Capture the cell that displays the provided text and extract its (x, y) central coordinate. 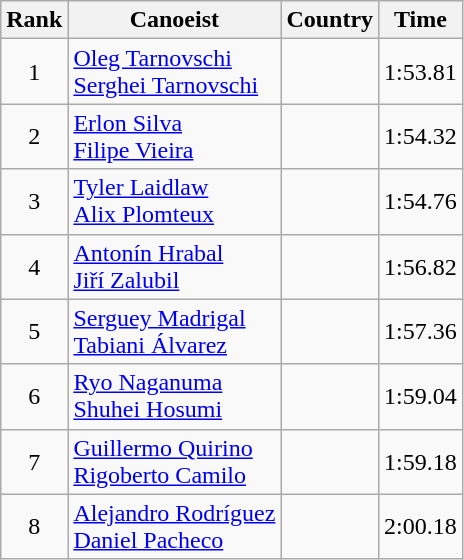
3 (34, 202)
Rank (34, 20)
7 (34, 462)
1:57.36 (421, 332)
Alejandro RodríguezDaniel Pacheco (174, 526)
8 (34, 526)
Canoeist (174, 20)
Ryo NaganumaShuhei Hosumi (174, 396)
Serguey MadrigalTabiani Álvarez (174, 332)
2:00.18 (421, 526)
5 (34, 332)
1:56.82 (421, 266)
4 (34, 266)
1 (34, 72)
Oleg TarnovschiSerghei Tarnovschi (174, 72)
6 (34, 396)
1:54.76 (421, 202)
Guillermo QuirinoRigoberto Camilo (174, 462)
1:53.81 (421, 72)
Tyler LaidlawAlix Plomteux (174, 202)
Erlon SilvaFilipe Vieira (174, 136)
1:59.04 (421, 396)
1:54.32 (421, 136)
Country (330, 20)
Time (421, 20)
2 (34, 136)
Antonín HrabalJiří Zalubil (174, 266)
1:59.18 (421, 462)
